Determine the [X, Y] coordinate at the center of the cell enclosing the given text.  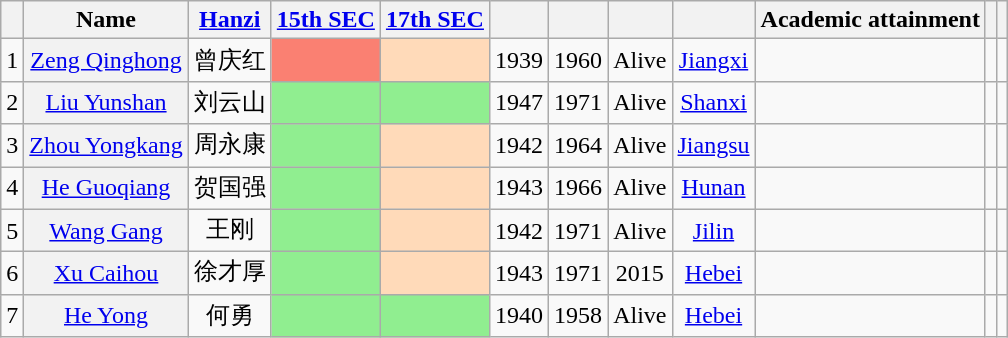
Jiangsu [714, 146]
刘云山 [230, 102]
Wang Gang [106, 230]
6 [12, 274]
1960 [578, 60]
7 [12, 316]
2015 [640, 274]
何勇 [230, 316]
1940 [518, 316]
Liu Yunshan [106, 102]
Jiangxi [714, 60]
徐才厚 [230, 274]
5 [12, 230]
15th SEC [326, 20]
He Yong [106, 316]
3 [12, 146]
1939 [518, 60]
Name [106, 20]
Zhou Yongkang [106, 146]
4 [12, 188]
1 [12, 60]
周永康 [230, 146]
Hunan [714, 188]
1958 [578, 316]
Zeng Qinghong [106, 60]
1947 [518, 102]
Shanxi [714, 102]
Xu Caihou [106, 274]
贺国强 [230, 188]
Academic attainment [870, 20]
17th SEC [434, 20]
1964 [578, 146]
Hanzi [230, 20]
王刚 [230, 230]
Jilin [714, 230]
He Guoqiang [106, 188]
1966 [578, 188]
2 [12, 102]
曾庆红 [230, 60]
